Output the (x, y) coordinate of the center of the cell containing the given text.  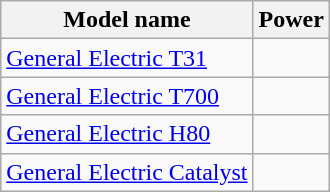
General Electric T31 (127, 58)
Power (291, 20)
Model name (127, 20)
General Electric T700 (127, 96)
General Electric Catalyst (127, 172)
General Electric H80 (127, 134)
